For the text-containing cell, return its midpoint in [x, y] coordinate format. 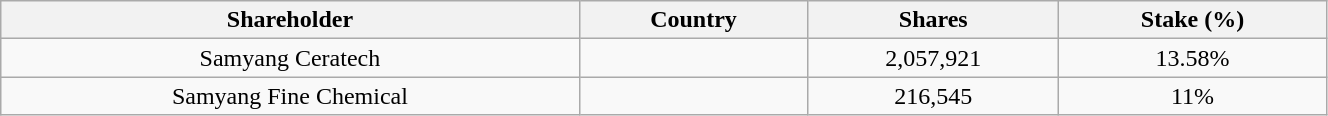
Stake (%) [1193, 20]
216,545 [934, 96]
Samyang Ceratech [290, 58]
Country [694, 20]
Shareholder [290, 20]
13.58% [1193, 58]
11% [1193, 96]
Shares [934, 20]
Samyang Fine Chemical [290, 96]
2,057,921 [934, 58]
